Capture the cell that displays the provided text and extract its (x, y) central coordinate. 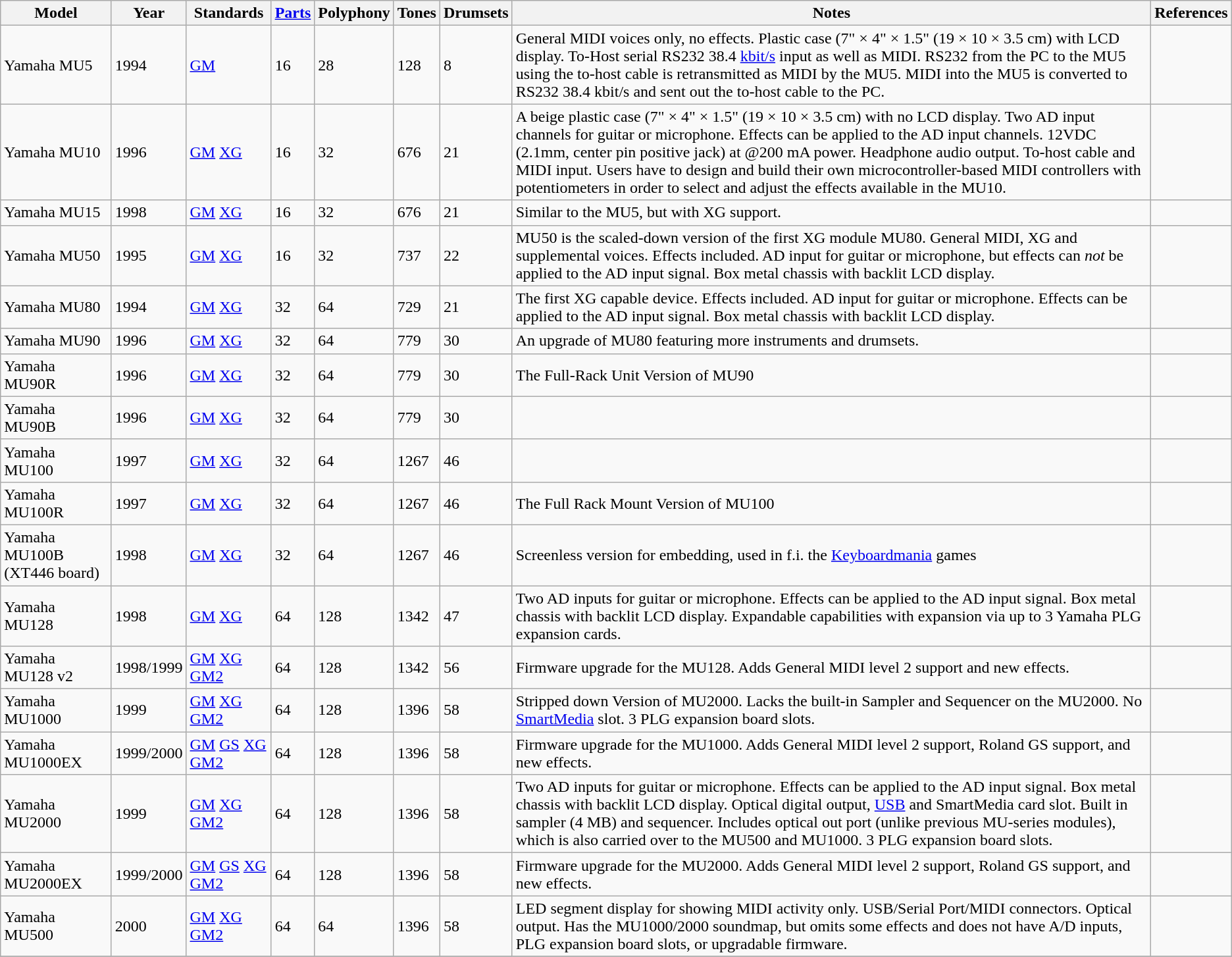
Drumsets (476, 13)
Yamaha MU1000 (57, 711)
Yamaha MU2000 (57, 814)
Standards (229, 13)
Polyphony (354, 13)
Yamaha MU128 v2 (57, 667)
Yamaha MU100 (57, 461)
Yamaha MU100B (XT446 board) (57, 555)
Yamaha MU80 (57, 307)
22 (476, 255)
Yamaha MU5 (57, 65)
47 (476, 616)
Yamaha MU90 (57, 341)
729 (417, 307)
Parts (293, 13)
Yamaha MU1000EX (57, 753)
28 (354, 65)
1995 (149, 255)
GM (229, 65)
Yamaha MU10 (57, 152)
Yamaha MU15 (57, 213)
Yamaha MU500 (57, 926)
Year (149, 13)
Stripped down Version of MU2000. Lacks the built-in Sampler and Sequencer on the MU2000. No SmartMedia slot. 3 PLG expansion board slots. (831, 711)
Yamaha MU100R (57, 503)
2000 (149, 926)
Similar to the MU5, but with XG support. (831, 213)
56 (476, 667)
8 (476, 65)
The Full Rack Mount Version of MU100 (831, 503)
Yamaha MU90B (57, 417)
Yamaha MU50 (57, 255)
Screenless version for embedding, used in f.i. the Keyboardmania games (831, 555)
Tones (417, 13)
Model (57, 13)
1998/1999 (149, 667)
Yamaha MU90R (57, 375)
Firmware upgrade for the MU128. Adds General MIDI level 2 support and new effects. (831, 667)
Yamaha MU128 (57, 616)
737 (417, 255)
Yamaha MU2000EX (57, 874)
Firmware upgrade for the MU1000. Adds General MIDI level 2 support, Roland GS support, and new effects. (831, 753)
Firmware upgrade for the MU2000. Adds General MIDI level 2 support, Roland GS support, and new effects. (831, 874)
The Full-Rack Unit Version of MU90 (831, 375)
References (1191, 13)
Notes (831, 13)
An upgrade of MU80 featuring more instruments and drumsets. (831, 341)
